Pinpoint the cell where the given text exists, returning its [x, y] midpoint coordinate. 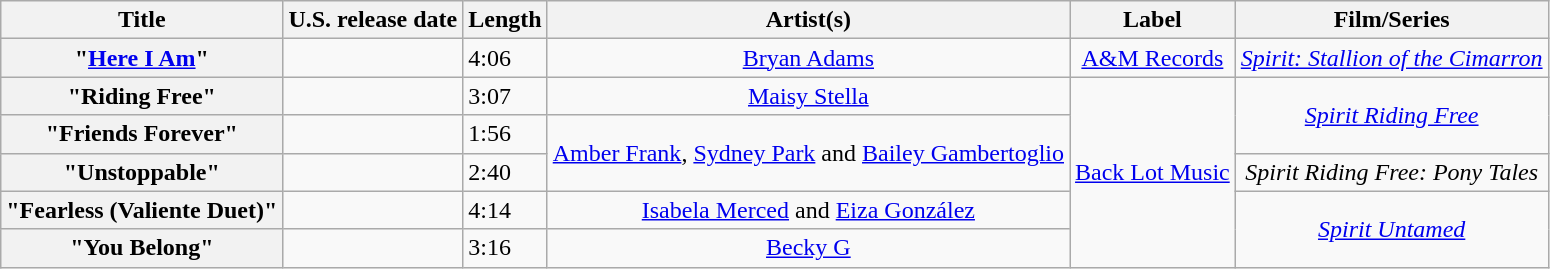
Label [1153, 20]
Becky G [808, 248]
1:56 [505, 134]
"Here I Am" [142, 58]
4:06 [505, 58]
Spirit: Stallion of the Cimarron [1392, 58]
"Friends Forever" [142, 134]
4:14 [505, 210]
Length [505, 20]
Isabela Merced and Eiza González [808, 210]
3:16 [505, 248]
Maisy Stella [808, 96]
"You Belong" [142, 248]
Amber Frank, Sydney Park and Bailey Gambertoglio [808, 153]
Spirit Riding Free [1392, 115]
Title [142, 20]
Film/Series [1392, 20]
3:07 [505, 96]
Spirit Riding Free: Pony Tales [1392, 172]
U.S. release date [373, 20]
"Unstoppable" [142, 172]
A&M Records [1153, 58]
"Fearless (Valiente Duet)" [142, 210]
Artist(s) [808, 20]
Back Lot Music [1153, 172]
Bryan Adams [808, 58]
2:40 [505, 172]
Spirit Untamed [1392, 229]
"Riding Free" [142, 96]
